For the text-containing cell, return its midpoint in [X, Y] coordinate format. 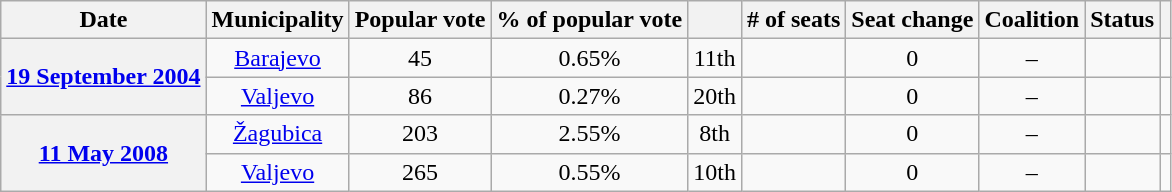
265 [420, 172]
Žagubica [278, 134]
Barajevo [278, 58]
Coalition [1032, 20]
Popular vote [420, 20]
Date [104, 20]
Seat change [912, 20]
10th [715, 172]
Status [1122, 20]
0.27% [590, 96]
# of seats [793, 20]
20th [715, 96]
Municipality [278, 20]
0.65% [590, 58]
2.55% [590, 134]
203 [420, 134]
45 [420, 58]
11 May 2008 [104, 153]
% of popular vote [590, 20]
19 September 2004 [104, 77]
86 [420, 96]
8th [715, 134]
0.55% [590, 172]
11th [715, 58]
